Find where the given text appears and provide that cell's center as (X, Y) coordinate. 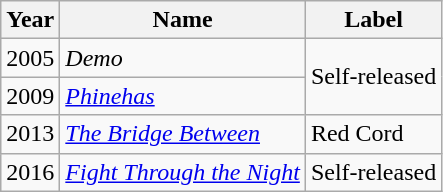
2009 (30, 96)
Red Cord (373, 134)
2016 (30, 172)
Name (183, 20)
Fight Through the Night (183, 172)
Year (30, 20)
Label (373, 20)
Demo (183, 58)
2013 (30, 134)
2005 (30, 58)
The Bridge Between (183, 134)
Phinehas (183, 96)
